Pinpoint the cell where the given text exists, returning its [X, Y] midpoint coordinate. 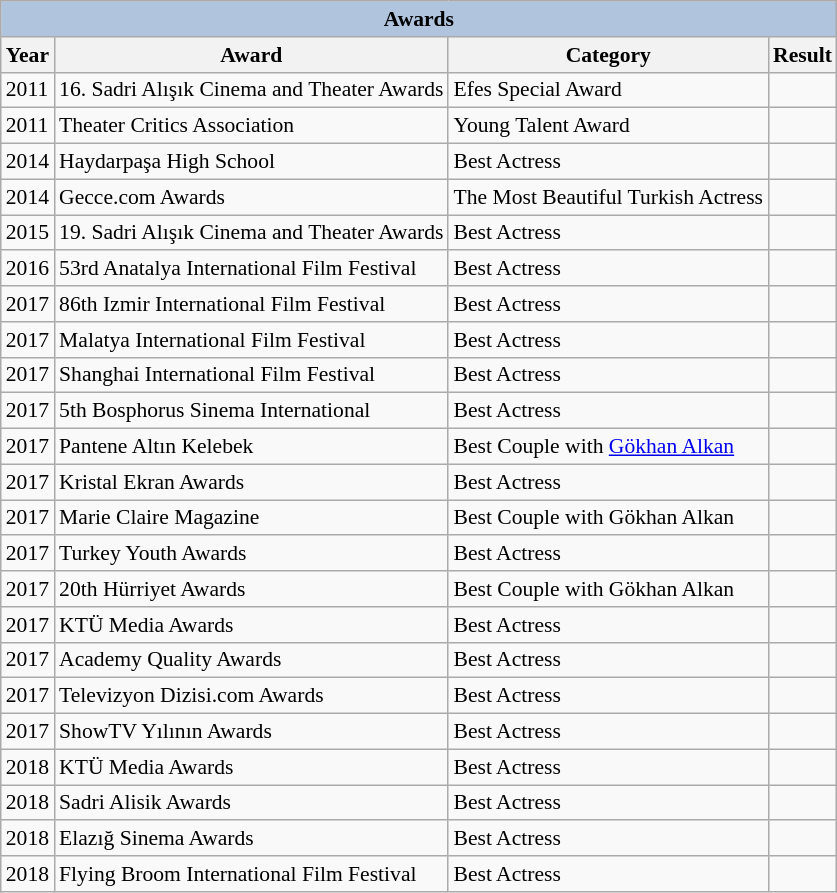
Theater Critics Association [251, 126]
86th Izmir International Film Festival [251, 304]
Award [251, 55]
Academy Quality Awards [251, 660]
Gecce.com Awards [251, 197]
Televizyon Dizisi.com Awards [251, 696]
Haydarpaşa High School [251, 162]
Pantene Altın Kelebek [251, 447]
2015 [28, 233]
Malatya International Film Festival [251, 340]
Efes Special Award [608, 90]
Turkey Youth Awards [251, 554]
16. Sadri Alışık Cinema and Theater Awards [251, 90]
53rd Anatalya International Film Festival [251, 269]
Elazığ Sinema Awards [251, 839]
Awards [419, 19]
Kristal Ekran Awards [251, 482]
Flying Broom International Film Festival [251, 874]
ShowTV Yılının Awards [251, 732]
Sadri Alisik Awards [251, 803]
20th Hürriyet Awards [251, 589]
Young Talent Award [608, 126]
Year [28, 55]
The Most Beautiful Turkish Actress [608, 197]
19. Sadri Alışık Cinema and Theater Awards [251, 233]
Result [802, 55]
2016 [28, 269]
Shanghai International Film Festival [251, 375]
5th Bosphorus Sinema International [251, 411]
Marie Claire Magazine [251, 518]
Category [608, 55]
